Provide the (x, y) coordinate of the cell's center where the given text is located.  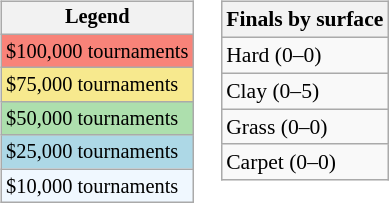
Grass (0–0) (304, 127)
Hard (0–0) (304, 55)
Carpet (0–0) (304, 162)
Clay (0–5) (304, 91)
Legend (97, 18)
$100,000 tournaments (97, 51)
$25,000 tournaments (97, 152)
$75,000 tournaments (97, 85)
Finals by surface (304, 20)
$50,000 tournaments (97, 119)
$10,000 tournaments (97, 186)
